Determine the (x, y) coordinate at the center of the cell enclosing the given text.  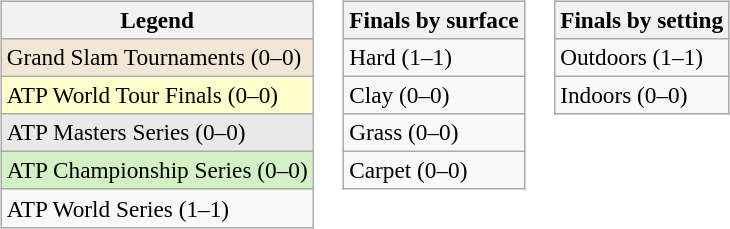
Carpet (0–0) (434, 171)
Finals by setting (642, 20)
Clay (0–0) (434, 95)
Hard (1–1) (434, 57)
Legend (157, 20)
ATP World Series (1–1) (157, 208)
Finals by surface (434, 20)
Indoors (0–0) (642, 95)
ATP Championship Series (0–0) (157, 171)
ATP World Tour Finals (0–0) (157, 95)
Outdoors (1–1) (642, 57)
Grand Slam Tournaments (0–0) (157, 57)
Grass (0–0) (434, 133)
ATP Masters Series (0–0) (157, 133)
